Detect which cell encompasses the target text, then output its (X, Y) center coordinate. 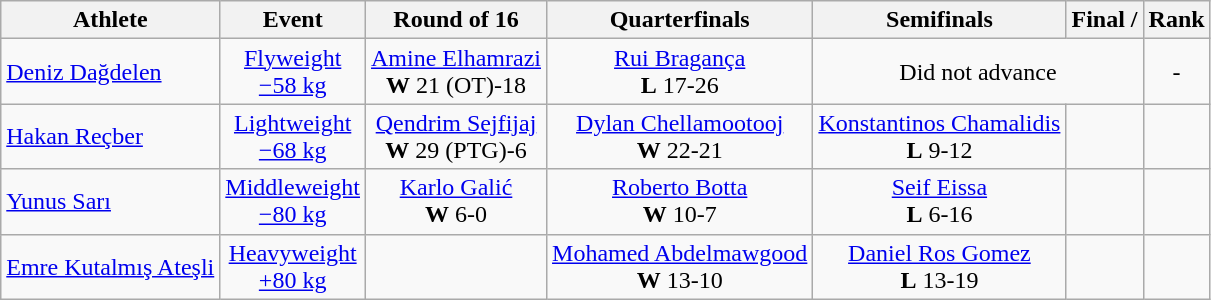
Did not advance (978, 72)
Final / (1104, 20)
Round of 16 (456, 20)
Deniz Dağdelen (110, 72)
Karlo GalićW 6-0 (456, 202)
Event (293, 20)
Rank (1176, 20)
Daniel Ros GomezL 13-19 (940, 266)
Mohamed AbdelmawgoodW 13-10 (680, 266)
Konstantinos ChamalidisL 9-12 (940, 136)
Dylan ChellamootoojW 22-21 (680, 136)
Emre Kutalmış Ateşli (110, 266)
Qendrim SejfijajW 29 (PTG)-6 (456, 136)
Flyweight−58 kg (293, 72)
Amine ElhamraziW 21 (OT)-18 (456, 72)
Athlete (110, 20)
Seif EissaL 6-16 (940, 202)
Hakan Reçber (110, 136)
Semifinals (940, 20)
Yunus Sarı (110, 202)
Heavyweight +80 kg (293, 266)
Rui BragançaL 17-26 (680, 72)
Lightweight−68 kg (293, 136)
Roberto BottaW 10-7 (680, 202)
- (1176, 72)
Quarterfinals (680, 20)
Middleweight−80 kg (293, 202)
